Find where the given text appears and provide that cell's center as (X, Y) coordinate. 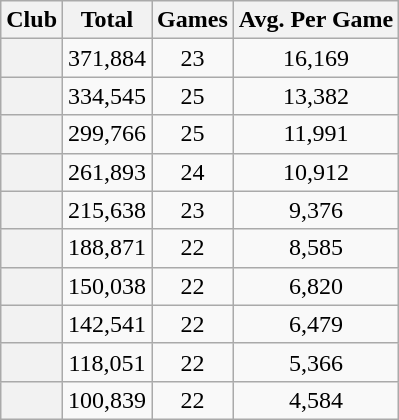
10,912 (316, 172)
261,893 (108, 172)
Total (108, 20)
299,766 (108, 134)
Avg. Per Game (316, 20)
371,884 (108, 58)
215,638 (108, 210)
150,038 (108, 286)
8,585 (316, 248)
9,376 (316, 210)
188,871 (108, 248)
5,366 (316, 362)
Club (32, 20)
11,991 (316, 134)
16,169 (316, 58)
4,584 (316, 400)
334,545 (108, 96)
142,541 (108, 324)
6,479 (316, 324)
13,382 (316, 96)
Games (193, 20)
100,839 (108, 400)
6,820 (316, 286)
24 (193, 172)
118,051 (108, 362)
